Pinpoint the cell where the given text exists, returning its [x, y] midpoint coordinate. 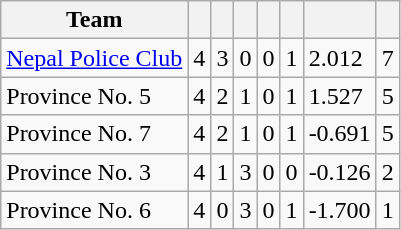
Province No. 5 [94, 96]
Province No. 3 [94, 172]
1.527 [340, 96]
Province No. 7 [94, 134]
2.012 [340, 58]
Nepal Police Club [94, 58]
-0.691 [340, 134]
7 [388, 58]
Province No. 6 [94, 210]
Team [94, 20]
-0.126 [340, 172]
-1.700 [340, 210]
